Find where the given text appears and provide that cell's center as [X, Y] coordinate. 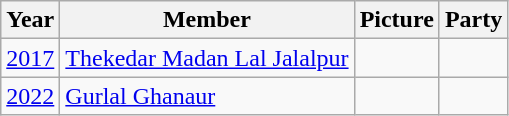
Thekedar Madan Lal Jalalpur [207, 58]
Gurlal Ghanaur [207, 96]
Member [207, 20]
Picture [396, 20]
Year [30, 20]
Party [473, 20]
2022 [30, 96]
2017 [30, 58]
